Provide the [x, y] coordinate of the cell's center where the given text is located.  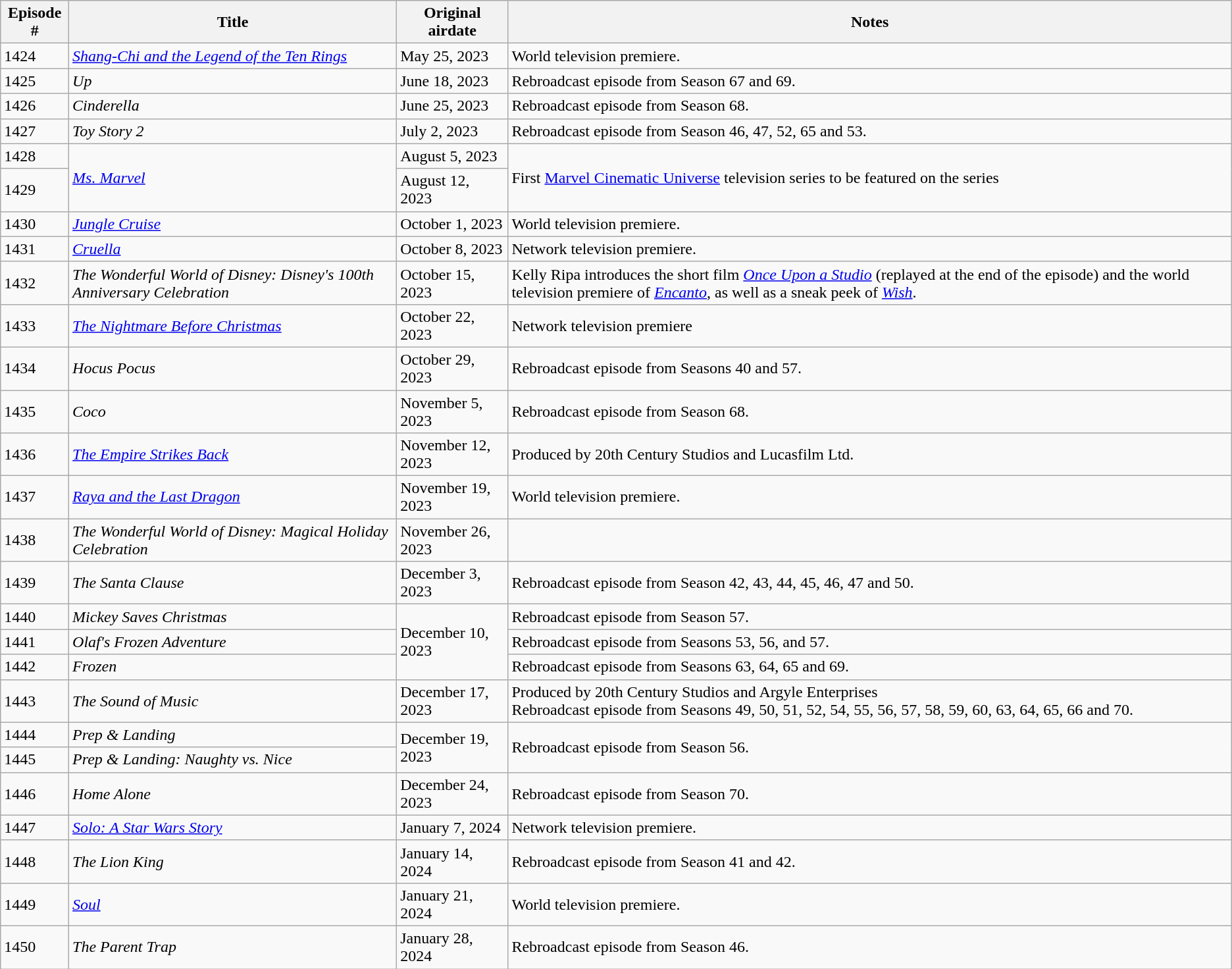
Rebroadcast episode from Season 41 and 42. [870, 861]
November 12, 2023 [453, 454]
1444 [35, 735]
1434 [35, 369]
Toy Story 2 [233, 131]
Produced by 20th Century Studios and Lucasfilm Ltd. [870, 454]
January 21, 2024 [453, 904]
1425 [35, 81]
October 15, 2023 [453, 283]
1424 [35, 56]
1426 [35, 106]
1443 [35, 700]
October 8, 2023 [453, 249]
Rebroadcast episode from Season 42, 43, 44, 45, 46, 47 and 50. [870, 583]
Ms. Marvel [233, 178]
Rebroadcast episode from Season 46. [870, 947]
Rebroadcast episode from Season 67 and 69. [870, 81]
1429 [35, 190]
1442 [35, 667]
May 25, 2023 [453, 56]
July 2, 2023 [453, 131]
Jungle Cruise [233, 224]
1430 [35, 224]
Raya and the Last Dragon [233, 498]
The Empire Strikes Back [233, 454]
The Wonderful World of Disney: Magical Holiday Celebration [233, 540]
Rebroadcast episode from Season 56. [870, 747]
November 5, 2023 [453, 411]
First Marvel Cinematic Universe television series to be featured on the series [870, 178]
1433 [35, 325]
Rebroadcast episode from Seasons 53, 56, and 57. [870, 642]
Solo: A Star Wars Story [233, 827]
The Lion King [233, 861]
Network television premiere [870, 325]
October 1, 2023 [453, 224]
November 19, 2023 [453, 498]
Hocus Pocus [233, 369]
Cruella [233, 249]
August 5, 2023 [453, 156]
Up [233, 81]
Rebroadcast episode from Season 70. [870, 794]
December 24, 2023 [453, 794]
The Wonderful World of Disney: Disney's 100th Anniversary Celebration [233, 283]
1440 [35, 617]
Notes [870, 22]
Original airdate [453, 22]
1437 [35, 498]
June 18, 2023 [453, 81]
The Nightmare Before Christmas [233, 325]
Home Alone [233, 794]
October 22, 2023 [453, 325]
The Santa Clause [233, 583]
Cinderella [233, 106]
The Parent Trap [233, 947]
The Sound of Music [233, 700]
Rebroadcast episode from Season 46, 47, 52, 65 and 53. [870, 131]
December 19, 2023 [453, 747]
December 3, 2023 [453, 583]
January 14, 2024 [453, 861]
Soul [233, 904]
1441 [35, 642]
January 28, 2024 [453, 947]
Olaf's Frozen Adventure [233, 642]
1447 [35, 827]
November 26, 2023 [453, 540]
Prep & Landing: Naughty vs. Nice [233, 760]
Episode # [35, 22]
Rebroadcast episode from Seasons 63, 64, 65 and 69. [870, 667]
1449 [35, 904]
October 29, 2023 [453, 369]
Coco [233, 411]
1438 [35, 540]
1432 [35, 283]
1448 [35, 861]
January 7, 2024 [453, 827]
Frozen [233, 667]
June 25, 2023 [453, 106]
Rebroadcast episode from Season 57. [870, 617]
1427 [35, 131]
Title [233, 22]
August 12, 2023 [453, 190]
Shang-Chi and the Legend of the Ten Rings [233, 56]
December 10, 2023 [453, 642]
1446 [35, 794]
1431 [35, 249]
Mickey Saves Christmas [233, 617]
1428 [35, 156]
December 17, 2023 [453, 700]
1436 [35, 454]
Rebroadcast episode from Seasons 40 and 57. [870, 369]
1450 [35, 947]
1439 [35, 583]
1435 [35, 411]
Prep & Landing [233, 735]
1445 [35, 760]
